Extract the [X, Y] coordinate from the center of the cell holding the provided text.  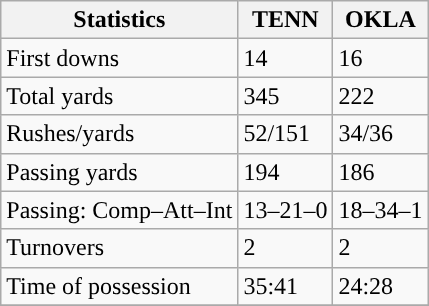
186 [380, 172]
13–21–0 [286, 210]
First downs [120, 58]
Turnovers [120, 248]
Total yards [120, 96]
14 [286, 58]
Time of possession [120, 286]
18–34–1 [380, 210]
222 [380, 96]
52/151 [286, 134]
OKLA [380, 20]
194 [286, 172]
24:28 [380, 286]
16 [380, 58]
TENN [286, 20]
345 [286, 96]
Passing yards [120, 172]
Rushes/yards [120, 134]
35:41 [286, 286]
34/36 [380, 134]
Statistics [120, 20]
Passing: Comp–Att–Int [120, 210]
